Capture the cell that displays the provided text and extract its [X, Y] central coordinate. 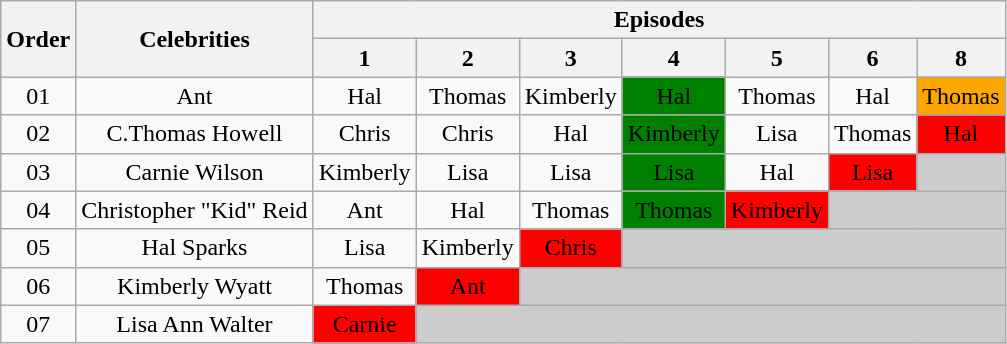
8 [961, 58]
Christopher "Kid" Reid [194, 210]
Order [38, 39]
3 [570, 58]
Carnie [364, 324]
04 [38, 210]
Kimberly Wyatt [194, 286]
1 [364, 58]
01 [38, 96]
05 [38, 248]
07 [38, 324]
2 [468, 58]
06 [38, 286]
Carnie Wilson [194, 172]
03 [38, 172]
6 [872, 58]
4 [674, 58]
Episodes [659, 20]
Hal Sparks [194, 248]
02 [38, 134]
C.Thomas Howell [194, 134]
Lisa Ann Walter [194, 324]
5 [776, 58]
Celebrities [194, 39]
